Provide the [X, Y] coordinate of the cell's center where the given text is located.  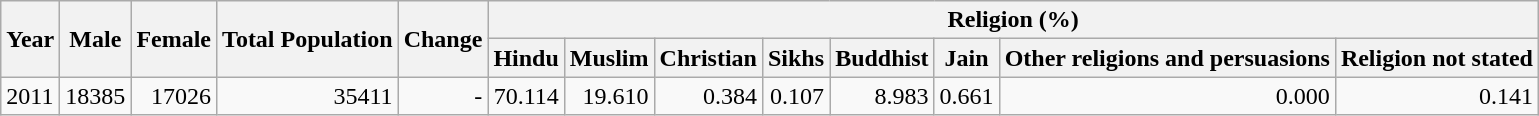
Other religions and persuasions [1167, 58]
17026 [174, 96]
Religion (%) [1014, 20]
35411 [308, 96]
70.114 [526, 96]
Christian [708, 58]
18385 [96, 96]
8.983 [882, 96]
Sikhs [796, 58]
0.661 [966, 96]
Hindu [526, 58]
Buddhist [882, 58]
2011 [30, 96]
Male [96, 39]
Change [443, 39]
19.610 [609, 96]
Total Population [308, 39]
Muslim [609, 58]
0.000 [1167, 96]
Year [30, 39]
Jain [966, 58]
- [443, 96]
Religion not stated [1436, 58]
Female [174, 39]
0.384 [708, 96]
0.107 [796, 96]
0.141 [1436, 96]
